For the text-containing cell, return its midpoint in [X, Y] coordinate format. 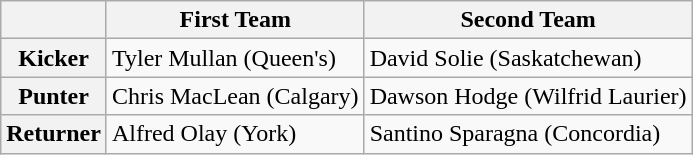
David Solie (Saskatchewan) [528, 58]
Santino Sparagna (Concordia) [528, 134]
Tyler Mullan (Queen's) [235, 58]
Returner [54, 134]
Dawson Hodge (Wilfrid Laurier) [528, 96]
Punter [54, 96]
Alfred Olay (York) [235, 134]
Kicker [54, 58]
Second Team [528, 20]
Chris MacLean (Calgary) [235, 96]
First Team [235, 20]
